Find where the given text appears and provide that cell's center as [x, y] coordinate. 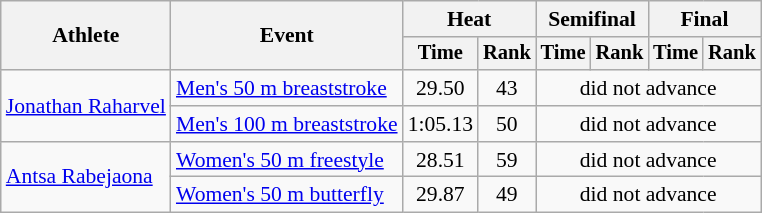
Jonathan Raharvel [86, 106]
Men's 100 m breaststroke [287, 124]
29.50 [440, 88]
Athlete [86, 36]
29.87 [440, 195]
28.51 [440, 160]
Women's 50 m freestyle [287, 160]
1:05.13 [440, 124]
Men's 50 m breaststroke [287, 88]
49 [507, 195]
50 [507, 124]
Antsa Rabejaona [86, 178]
59 [507, 160]
Event [287, 36]
Semifinal [592, 19]
Heat [470, 19]
Final [704, 19]
43 [507, 88]
Women's 50 m butterfly [287, 195]
